Provide the (x, y) coordinate of the cell's center where the given text is located.  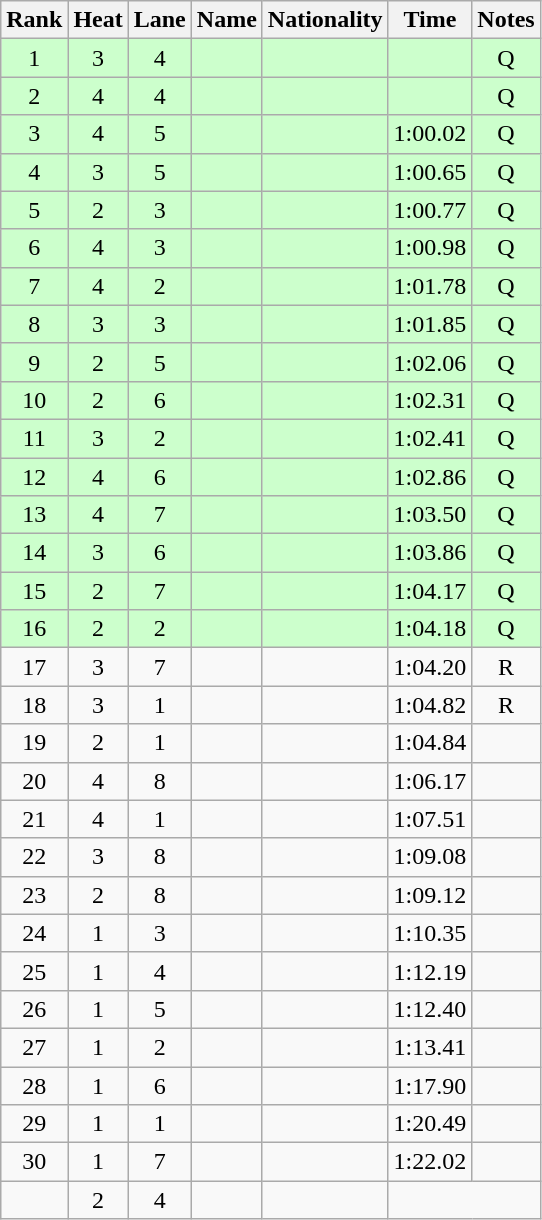
16 (34, 629)
12 (34, 477)
9 (34, 362)
1:00.98 (430, 248)
1:04.18 (430, 629)
Rank (34, 20)
23 (34, 895)
11 (34, 438)
Nationality (325, 20)
20 (34, 781)
21 (34, 819)
1:04.20 (430, 667)
29 (34, 1124)
1:17.90 (430, 1085)
1:02.31 (430, 400)
17 (34, 667)
1:07.51 (430, 819)
24 (34, 933)
1:13.41 (430, 1047)
19 (34, 743)
1:12.19 (430, 971)
1:04.82 (430, 705)
1:03.86 (430, 553)
15 (34, 591)
Heat (98, 20)
25 (34, 971)
26 (34, 1009)
Notes (506, 20)
1:10.35 (430, 933)
22 (34, 857)
30 (34, 1162)
18 (34, 705)
1:04.84 (430, 743)
Name (226, 20)
1:00.77 (430, 210)
13 (34, 515)
1:00.02 (430, 134)
27 (34, 1047)
1:01.85 (430, 324)
1:02.86 (430, 477)
1:22.02 (430, 1162)
1:04.17 (430, 591)
1:09.12 (430, 895)
1:09.08 (430, 857)
1:00.65 (430, 172)
1:02.06 (430, 362)
1:02.41 (430, 438)
1:01.78 (430, 286)
1:06.17 (430, 781)
1:20.49 (430, 1124)
Lane (160, 20)
14 (34, 553)
10 (34, 400)
1:12.40 (430, 1009)
28 (34, 1085)
Time (430, 20)
1:03.50 (430, 515)
